Capture the cell that displays the provided text and extract its [x, y] central coordinate. 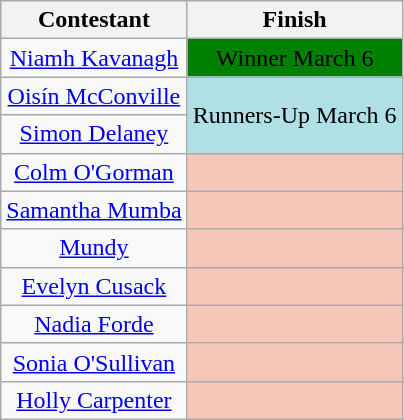
Colm O'Gorman [94, 172]
Samantha Mumba [94, 210]
Mundy [94, 248]
Runners-Up March 6 [294, 115]
Evelyn Cusack [94, 286]
Simon Delaney [94, 134]
Finish [294, 20]
Nadia Forde [94, 324]
Holly Carpenter [94, 400]
Oisín McConville [94, 96]
Niamh Kavanagh [94, 58]
Sonia O'Sullivan [94, 362]
Winner March 6 [294, 58]
Contestant [94, 20]
